Find where the given text appears and provide that cell's center as (X, Y) coordinate. 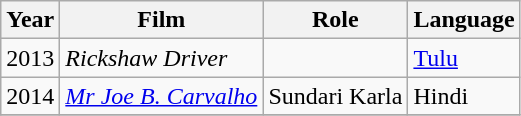
Mr Joe B. Carvalho (162, 96)
Rickshaw Driver (162, 58)
Role (336, 20)
Sundari Karla (336, 96)
2014 (30, 96)
Tulu (464, 58)
Year (30, 20)
Hindi (464, 96)
2013 (30, 58)
Language (464, 20)
Film (162, 20)
